Locate the cell with the specified text and output its [X, Y] center coordinate. 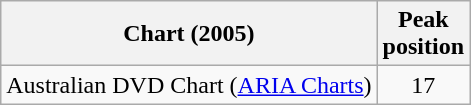
Chart (2005) [189, 34]
Australian DVD Chart (ARIA Charts) [189, 85]
17 [423, 85]
Peak position [423, 34]
